Identify which cell holds the provided text, then report its [X, Y] central coordinate. 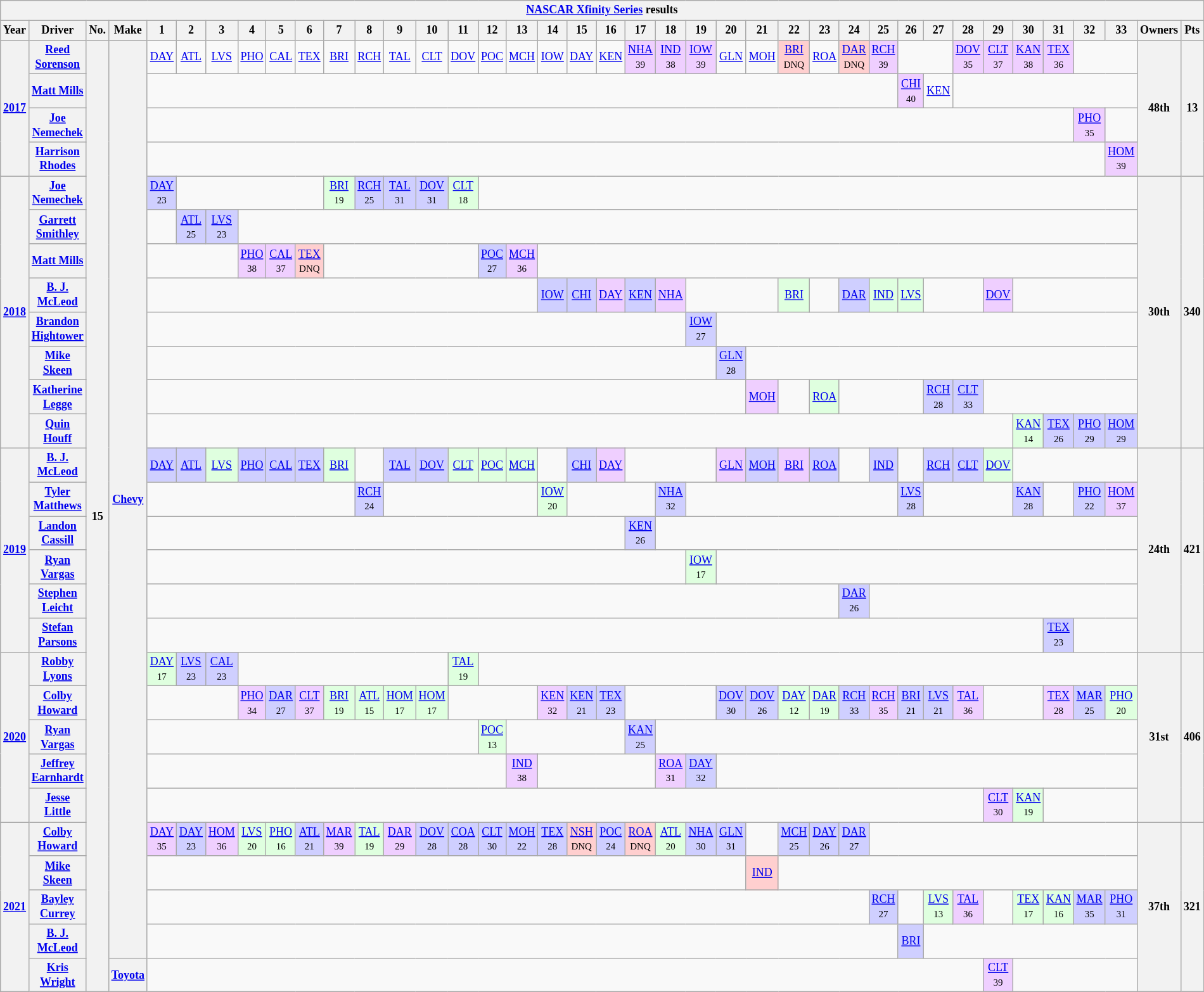
TAL31 [400, 193]
Brandon Hightower [57, 329]
9 [400, 30]
DOV26 [762, 703]
CLT39 [998, 975]
19 [701, 30]
MCH36 [522, 261]
LVS13 [938, 907]
10 [432, 30]
MCH25 [794, 839]
CAL23 [222, 669]
DAR [854, 295]
IOW39 [701, 57]
NASCAR Xfinity Series results [602, 10]
HOM29 [1122, 431]
KEN26 [641, 533]
DAR29 [400, 839]
IOW17 [701, 567]
LVS20 [252, 839]
14 [553, 30]
25 [883, 30]
32 [1089, 30]
PHO22 [1089, 499]
5 [281, 30]
20 [731, 30]
Make [128, 30]
Reed Sorenson [57, 57]
PHO34 [252, 703]
29 [998, 30]
KAN19 [1028, 805]
KAN38 [1028, 57]
TEX17 [1028, 907]
TEX26 [1059, 431]
421 [1192, 550]
DAY26 [825, 839]
POC13 [492, 737]
TEX36 [1059, 57]
Stephen Leicht [57, 601]
31st [1160, 737]
ROA31 [670, 771]
BRI21 [911, 703]
Driver [57, 30]
DAY12 [794, 703]
NHA32 [670, 499]
IOW27 [701, 329]
26 [911, 30]
LVS28 [911, 499]
PHO20 [1122, 703]
2017 [15, 108]
23 [825, 30]
340 [1192, 312]
ATL21 [309, 839]
PHO29 [1089, 431]
CLT18 [463, 193]
KAN28 [1028, 499]
28 [968, 30]
ROADNQ [641, 839]
RCH25 [369, 193]
MAR25 [1089, 703]
BRIDNQ [794, 57]
406 [1192, 737]
Robby Lyons [57, 669]
HOM36 [222, 839]
DOV31 [432, 193]
24th [1160, 550]
DAY35 [162, 839]
KAN14 [1028, 431]
Kris Wright [57, 975]
LVS21 [938, 703]
37th [1160, 907]
2 [191, 30]
MAR35 [1089, 907]
Quin Houff [57, 431]
Stefan Parsons [57, 635]
Harrison Rhodes [57, 159]
KEN32 [553, 703]
MOH22 [522, 839]
DOV28 [432, 839]
11 [463, 30]
Year [15, 30]
3 [222, 30]
DAY32 [701, 771]
RCH33 [854, 703]
RCH35 [883, 703]
NSHDNQ [582, 839]
PHO38 [252, 261]
2020 [15, 737]
PHO31 [1122, 907]
2021 [15, 907]
KAN16 [1059, 907]
22 [794, 30]
NHA39 [641, 57]
CLT33 [968, 397]
33 [1122, 30]
DAR26 [854, 601]
RCH39 [883, 57]
Garrett Smithley [57, 227]
Tyler Matthews [57, 499]
21 [762, 30]
Toyota [128, 975]
321 [1192, 907]
HOM37 [1122, 499]
DARDNQ [854, 57]
NHA30 [701, 839]
KAN25 [641, 737]
6 [309, 30]
PHO35 [1089, 125]
HOM39 [1122, 159]
TEXDNQ [309, 261]
30 [1028, 30]
Owners [1160, 30]
RCH27 [883, 907]
PHO16 [281, 839]
2018 [15, 312]
31 [1059, 30]
7 [339, 30]
POC24 [611, 839]
CAL37 [281, 261]
DAY17 [162, 669]
GLN31 [731, 839]
Landon Cassill [57, 533]
2019 [15, 550]
RCH28 [938, 397]
Bayley Currey [57, 907]
Jesse Little [57, 805]
1 [162, 30]
No. [98, 30]
IOW20 [553, 499]
POC27 [492, 261]
KEN21 [582, 703]
GLN28 [731, 363]
Katherine Legge [57, 397]
8 [369, 30]
17 [641, 30]
30th [1160, 312]
4 [252, 30]
48th [1160, 108]
CHI40 [911, 91]
Chevy [128, 499]
24 [854, 30]
27 [938, 30]
DOV30 [731, 703]
MAR39 [339, 839]
DAR19 [825, 703]
12 [492, 30]
DOV35 [968, 57]
ATL25 [191, 227]
Pts [1192, 30]
RCH24 [369, 499]
ATL20 [670, 839]
18 [670, 30]
Jeffrey Earnhardt [57, 771]
ATL15 [369, 703]
NHA [670, 295]
COA28 [463, 839]
16 [611, 30]
